Extract the (x, y) coordinate from the center of the cell holding the provided text.  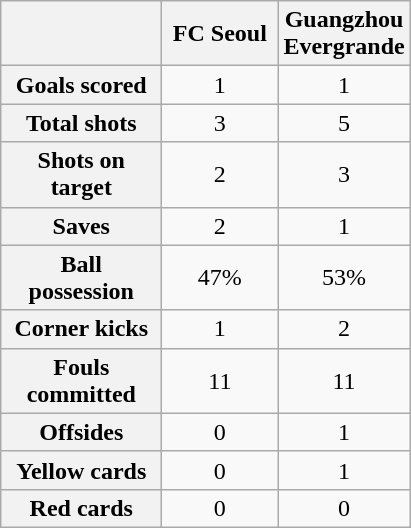
Saves (82, 226)
Guangzhou Evergrande (344, 34)
Offsides (82, 432)
Total shots (82, 123)
Fouls committed (82, 380)
FC Seoul (220, 34)
Corner kicks (82, 329)
Shots on target (82, 174)
Goals scored (82, 85)
47% (220, 278)
Red cards (82, 508)
Yellow cards (82, 470)
53% (344, 278)
5 (344, 123)
Ball possession (82, 278)
